Find where the given text appears and provide that cell's center as [X, Y] coordinate. 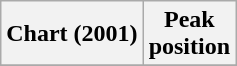
Peakposition [189, 34]
Chart (2001) [72, 34]
